Return the [x, y] coordinate for the center point of the cell that contains the specified text.  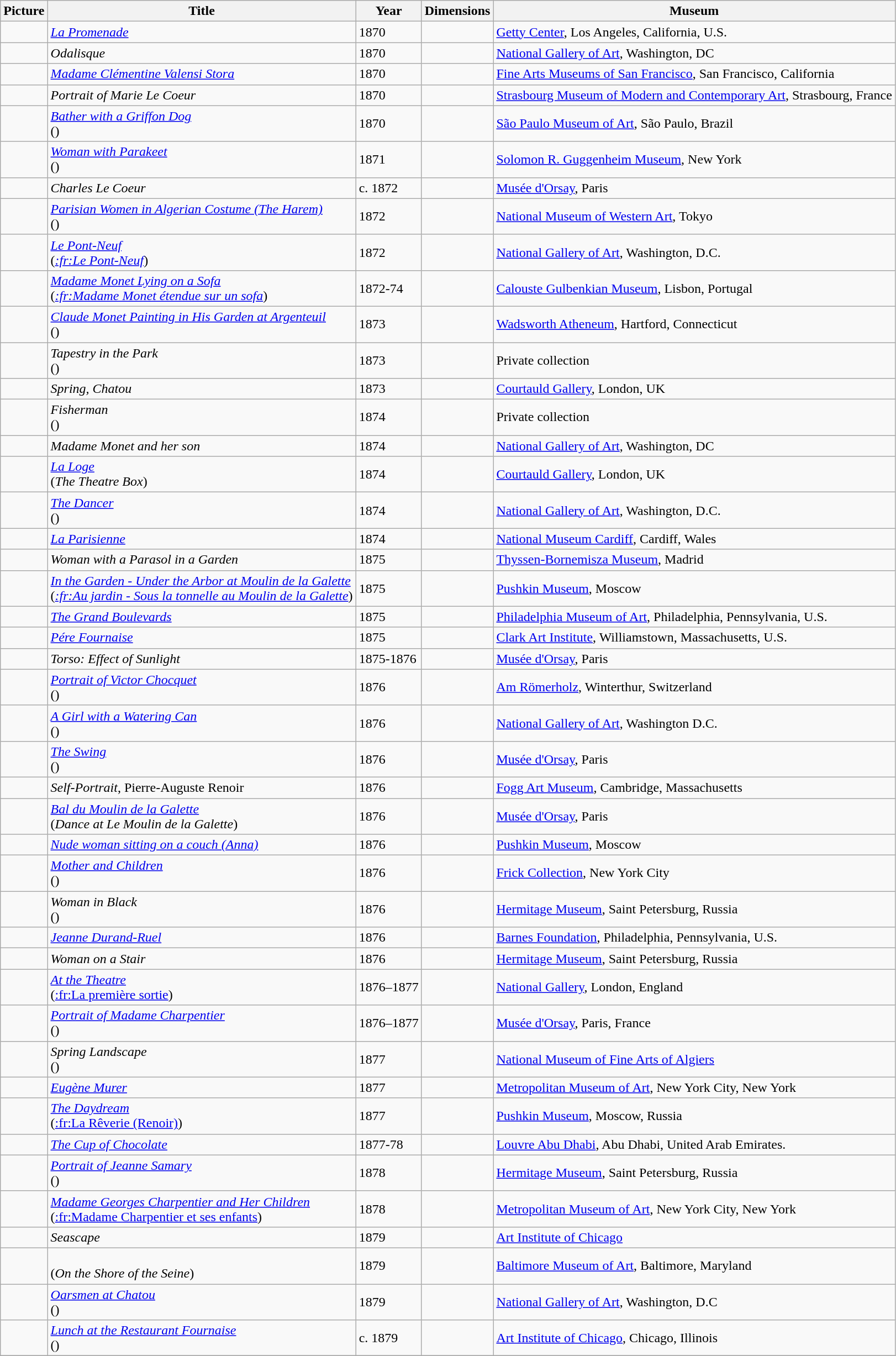
Year [389, 11]
Art Institute of Chicago, Chicago, Illinois [694, 1338]
Madame Monet and her son [202, 446]
Madame Clémentine Valensi Stora [202, 74]
The Dancer() [202, 511]
Self-Portrait, Pierre-Auguste Renoir [202, 787]
Jeanne Durand-Ruel [202, 938]
Strasbourg Museum of Modern and Contemporary Art, Strasbourg, France [694, 95]
The Swing() [202, 759]
La Parisienne [202, 539]
Fine Arts Museums of San Francisco, San Francisco, California [694, 74]
Lunch at the Restaurant Fournaise() [202, 1338]
São Paulo Museum of Art, São Paulo, Brazil [694, 124]
The Cup of Chocolate [202, 1144]
Woman with a Parasol in a Garden [202, 560]
Seascape [202, 1237]
Woman in Black () [202, 910]
Museum [694, 11]
Pére Fournaise [202, 638]
Bal du Moulin de la Galette(Dance at Le Moulin de la Galette) [202, 816]
Getty Center, Los Angeles, California, U.S. [694, 32]
National Museum of Western Art, Tokyo [694, 217]
Am Römerholz, Winterthur, Switzerland [694, 687]
Parisian Women in Algerian Costume (The Harem)() [202, 217]
Portrait of Marie Le Coeur [202, 95]
At the Theatre(:fr:La première sortie) [202, 987]
National Museum of Fine Arts of Algiers [694, 1059]
National Gallery of Art, Washington, D.C [694, 1302]
Mother and Children() [202, 873]
Nude woman sitting on a couch (Anna) [202, 845]
Madame Monet Lying on a Sofa(:fr:Madame Monet étendue sur un sofa) [202, 288]
Clark Art Institute, Williamstown, Massachusetts, U.S. [694, 638]
Spring Landscape () [202, 1059]
Art Institute of Chicago [694, 1237]
1871 [389, 159]
Oarsmen at Chatou() [202, 1302]
La Promenade [202, 32]
Portrait of Victor Chocquet() [202, 687]
Title [202, 11]
Solomon R. Guggenheim Museum, New York [694, 159]
Woman with Parakeet() [202, 159]
Madame Georges Charpentier and Her Children(:fr:Madame Charpentier et ses enfants) [202, 1209]
Portrait of Madame Charpentier() [202, 1023]
National Gallery, London, England [694, 987]
Spring, Chatou [202, 389]
The Daydream(:fr:La Rêverie (Renoir)) [202, 1116]
A Girl with a Watering Can() [202, 723]
Wadsworth Atheneum, Hartford, Connecticut [694, 324]
(On the Shore of the Seine) [202, 1265]
Tapestry in the Park () [202, 360]
The Grand Boulevards [202, 617]
Woman on a Stair [202, 959]
Baltimore Museum of Art, Baltimore, Maryland [694, 1265]
In the Garden - Under the Arbor at Moulin de la Galette(:fr:Au jardin - Sous la tonnelle au Moulin de la Galette) [202, 588]
Dimensions [457, 11]
Charles Le Coeur [202, 188]
Odalisque [202, 53]
Claude Monet Painting in His Garden at Argenteuil() [202, 324]
Portrait of Jeanne Samary() [202, 1173]
1875-1876 [389, 659]
Bather with a Griffon Dog() [202, 124]
Torso: Effect of Sunlight [202, 659]
Fogg Art Museum, Cambridge, Massachusetts [694, 787]
National Gallery of Art, Washington D.C. [694, 723]
Eugène Murer [202, 1087]
Fisherman () [202, 418]
c. 1872 [389, 188]
Louvre Abu Dhabi, Abu Dhabi, United Arab Emirates. [694, 1144]
Philadelphia Museum of Art, Philadelphia, Pennsylvania, U.S. [694, 617]
Musée d'Orsay, Paris, France [694, 1023]
Thyssen-Bornemisza Museum, Madrid [694, 560]
Picture [24, 11]
National Museum Cardiff, Cardiff, Wales [694, 539]
Calouste Gulbenkian Museum, Lisbon, Portugal [694, 288]
La Loge(The Theatre Box) [202, 474]
Le Pont-Neuf(:fr:Le Pont-Neuf) [202, 252]
1877-78 [389, 1144]
Barnes Foundation, Philadelphia, Pennsylvania, U.S. [694, 938]
Pushkin Museum, Moscow, Russia [694, 1116]
c. 1879 [389, 1338]
Frick Collection, New York City [694, 873]
1872-74 [389, 288]
